Pinpoint the cell where the given text exists, returning its (x, y) midpoint coordinate. 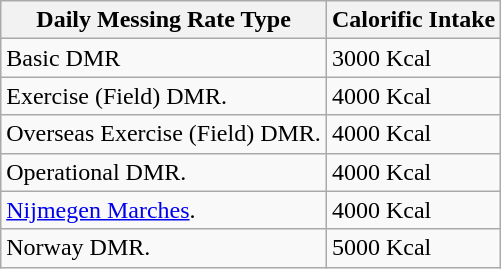
Norway DMR. (164, 248)
Daily Messing Rate Type (164, 20)
Exercise (Field) DMR. (164, 96)
3000 Kcal (413, 58)
Nijmegen Marches. (164, 210)
Overseas Exercise (Field) DMR. (164, 134)
Calorific Intake (413, 20)
5000 Kcal (413, 248)
Basic DMR (164, 58)
Operational DMR. (164, 172)
